Find where the given text appears and provide that cell's center as (X, Y) coordinate. 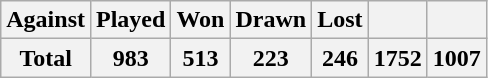
Against (46, 20)
223 (271, 58)
246 (340, 58)
1007 (456, 58)
983 (130, 58)
Played (130, 20)
1752 (398, 58)
Won (200, 20)
Drawn (271, 20)
Total (46, 58)
Lost (340, 20)
513 (200, 58)
